Find where the given text appears and provide that cell's center as (X, Y) coordinate. 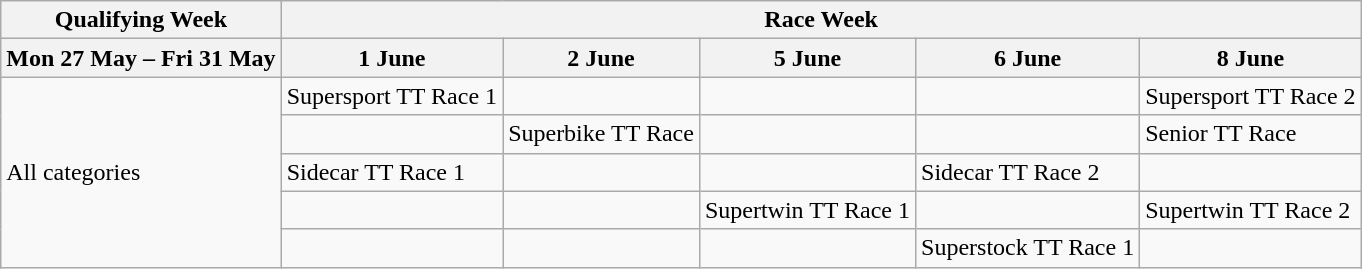
5 June (807, 58)
8 June (1250, 58)
Race Week (821, 20)
Senior TT Race (1250, 134)
Supersport TT Race 2 (1250, 96)
Mon 27 May – Fri 31 May (141, 58)
1 June (392, 58)
Supertwin TT Race 1 (807, 210)
Supersport TT Race 1 (392, 96)
Supertwin TT Race 2 (1250, 210)
Qualifying Week (141, 20)
Sidecar TT Race 1 (392, 172)
2 June (602, 58)
All categories (141, 172)
Superbike TT Race (602, 134)
Superstock TT Race 1 (1028, 248)
Sidecar TT Race 2 (1028, 172)
6 June (1028, 58)
